Detect which cell encompasses the target text, then output its [X, Y] center coordinate. 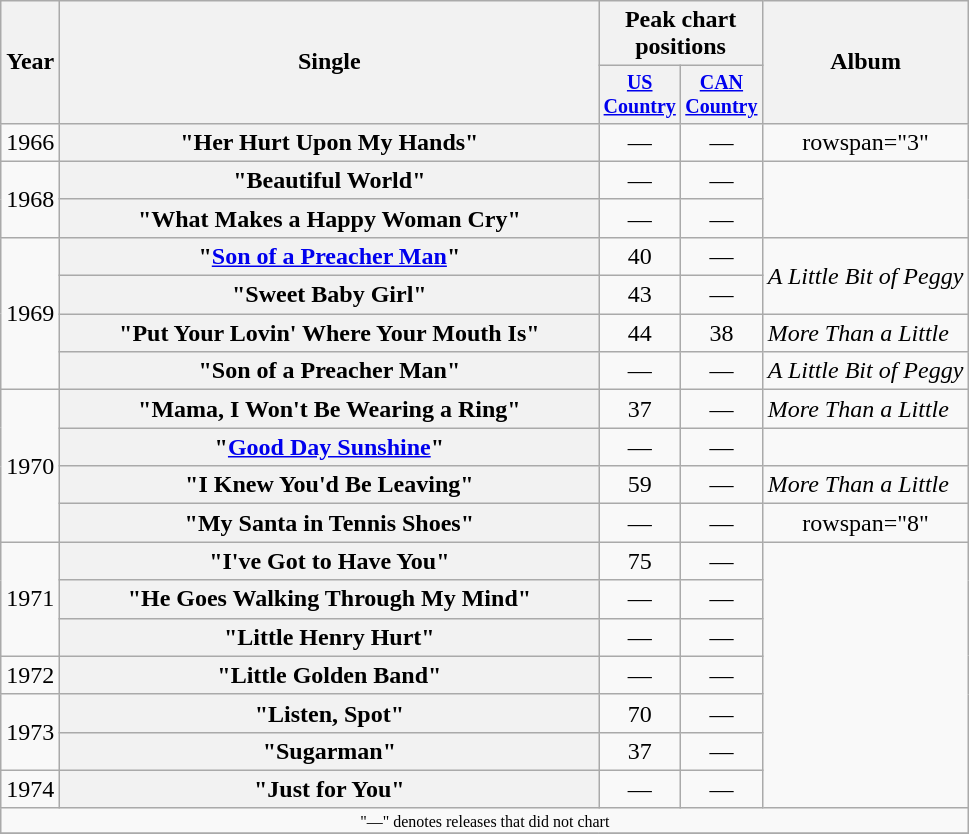
1971 [30, 599]
1973 [30, 732]
"He Goes Walking Through My Mind" [330, 599]
38 [722, 333]
Album [866, 62]
43 [640, 295]
"—" denotes releases that did not chart [485, 820]
1966 [30, 142]
"I've Got to Have You" [330, 561]
rowspan="3" [866, 142]
"My Santa in Tennis Shoes" [330, 523]
1969 [30, 313]
"Sweet Baby Girl" [330, 295]
44 [640, 333]
59 [640, 485]
"Little Henry Hurt" [330, 637]
"Little Golden Band" [330, 675]
"Listen, Spot" [330, 713]
70 [640, 713]
40 [640, 256]
"Her Hurt Upon My Hands" [330, 142]
1968 [30, 199]
"Put Your Lovin' Where Your Mouth Is" [330, 333]
"Beautiful World" [330, 180]
"I Knew You'd Be Leaving" [330, 485]
"Good Day Sunshine" [330, 447]
CAN Country [722, 94]
1970 [30, 466]
1974 [30, 789]
Peak chartpositions [680, 34]
Year [30, 62]
Single [330, 62]
"Just for You" [330, 789]
"What Makes a Happy Woman Cry" [330, 218]
"Mama, I Won't Be Wearing a Ring" [330, 409]
"Sugarman" [330, 751]
1972 [30, 675]
US Country [640, 94]
75 [640, 561]
rowspan="8" [866, 523]
